Return [x, y] of the center of cell containing provided text 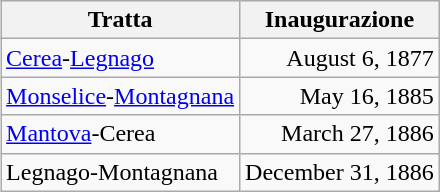
March 27, 1886 [340, 134]
Cerea-Legnago [120, 58]
Inaugurazione [340, 20]
August 6, 1877 [340, 58]
Mantova-Cerea [120, 134]
Tratta [120, 20]
May 16, 1885 [340, 96]
Legnago-Montagnana [120, 172]
December 31, 1886 [340, 172]
Monselice-Montagnana [120, 96]
